Identify which cell holds the provided text, then report its (X, Y) central coordinate. 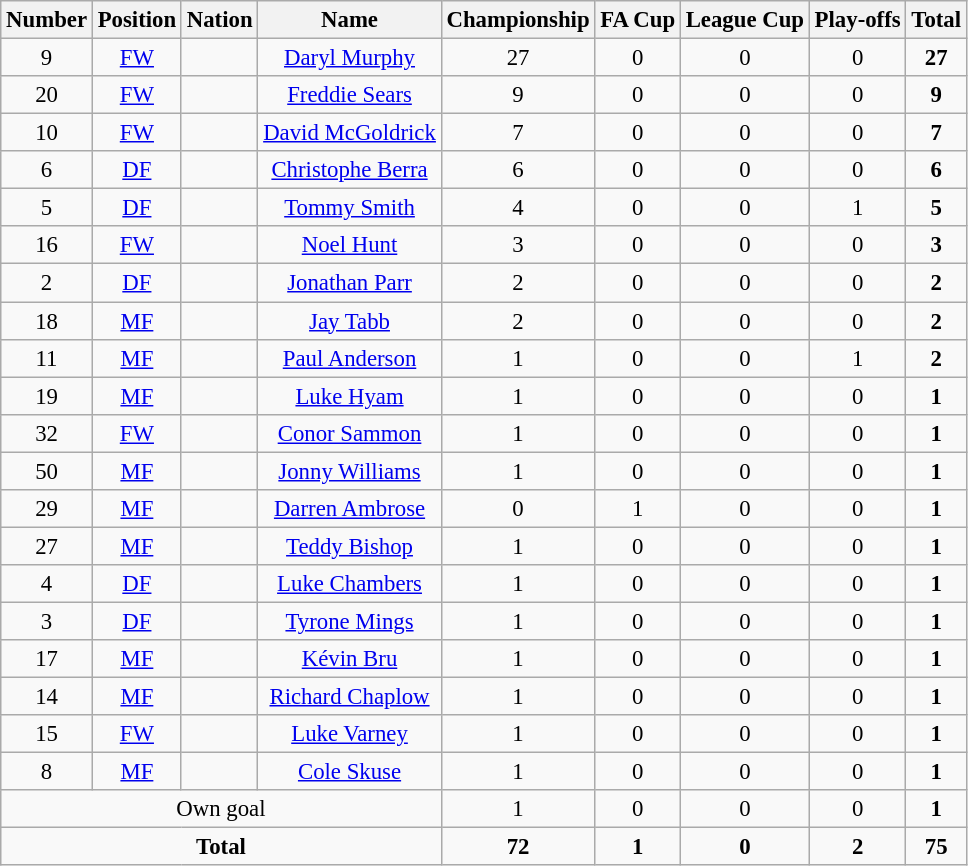
Noel Hunt (350, 245)
Tyrone Mings (350, 621)
Name (350, 20)
Nation (219, 20)
Kévin Bru (350, 659)
Teddy Bishop (350, 546)
Luke Varney (350, 734)
18 (47, 321)
Darren Ambrose (350, 509)
10 (47, 133)
14 (47, 697)
Conor Sammon (350, 433)
75 (936, 847)
Jay Tabb (350, 321)
15 (47, 734)
Cole Skuse (350, 772)
Number (47, 20)
32 (47, 433)
8 (47, 772)
Jonny Williams (350, 471)
17 (47, 659)
Play-offs (858, 20)
Position (136, 20)
Paul Anderson (350, 358)
Luke Hyam (350, 396)
Richard Chaplow (350, 697)
Luke Chambers (350, 584)
Daryl Murphy (350, 58)
FA Cup (638, 20)
11 (47, 358)
16 (47, 245)
David McGoldrick (350, 133)
Jonathan Parr (350, 283)
Tommy Smith (350, 208)
29 (47, 509)
Freddie Sears (350, 95)
League Cup (744, 20)
Christophe Berra (350, 170)
72 (518, 847)
50 (47, 471)
19 (47, 396)
Championship (518, 20)
20 (47, 95)
Own goal (221, 809)
